Return [X, Y] of the center of cell containing provided text 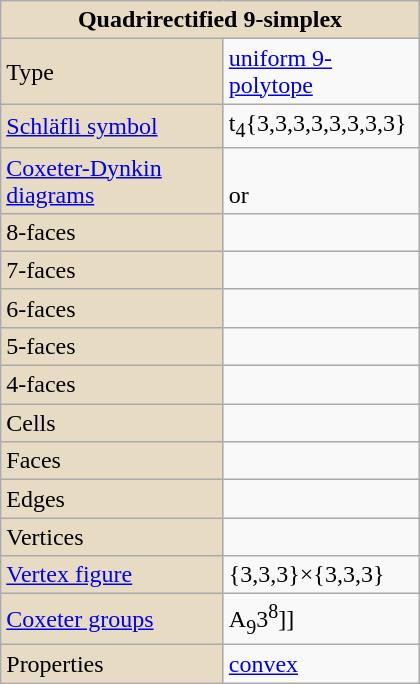
{3,3,3}×{3,3,3} [321, 575]
Type [112, 72]
uniform 9-polytope [321, 72]
4-faces [112, 385]
5-faces [112, 346]
Quadrirectified 9-simplex [210, 20]
Faces [112, 461]
8-faces [112, 232]
Coxeter groups [112, 620]
Vertex figure [112, 575]
convex [321, 664]
6-faces [112, 308]
A938]] [321, 620]
Schläfli symbol [112, 126]
Edges [112, 499]
or [321, 180]
Cells [112, 423]
Properties [112, 664]
Vertices [112, 537]
Coxeter-Dynkin diagrams [112, 180]
t4{3,3,3,3,3,3,3,3} [321, 126]
7-faces [112, 270]
